Determine the (x, y) coordinate at the center of the cell enclosing the given text.  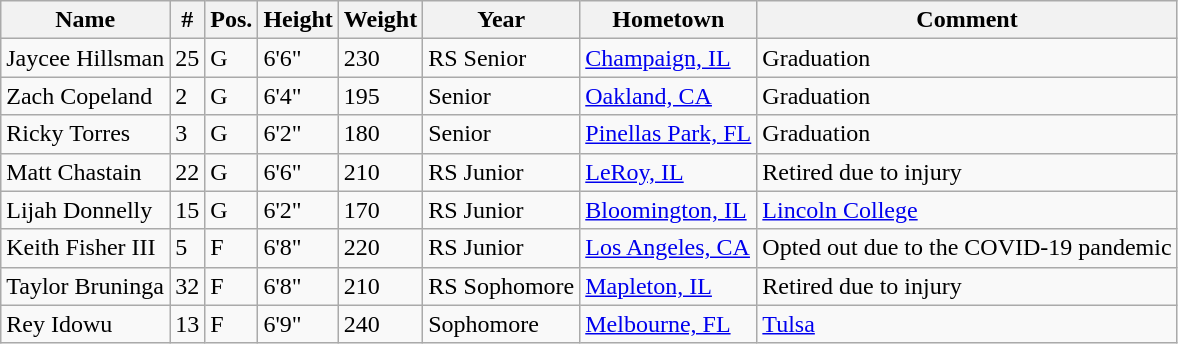
Comment (967, 20)
Ricky Torres (86, 134)
Champaign, IL (668, 58)
Zach Copeland (86, 96)
180 (380, 134)
240 (380, 324)
Hometown (668, 20)
Keith Fisher III (86, 248)
Pos. (232, 20)
Melbourne, FL (668, 324)
Tulsa (967, 324)
Rey Idowu (86, 324)
13 (188, 324)
15 (188, 210)
25 (188, 58)
32 (188, 286)
Oakland, CA (668, 96)
# (188, 20)
Lijah Donnelly (86, 210)
Jaycee Hillsman (86, 58)
Opted out due to the COVID-19 pandemic (967, 248)
22 (188, 172)
Mapleton, IL (668, 286)
195 (380, 96)
Taylor Bruninga (86, 286)
230 (380, 58)
Name (86, 20)
RS Sophomore (502, 286)
Los Angeles, CA (668, 248)
RS Senior (502, 58)
170 (380, 210)
Lincoln College (967, 210)
Year (502, 20)
Matt Chastain (86, 172)
Height (298, 20)
LeRoy, IL (668, 172)
220 (380, 248)
3 (188, 134)
Weight (380, 20)
Bloomington, IL (668, 210)
5 (188, 248)
6'4" (298, 96)
Pinellas Park, FL (668, 134)
6'9" (298, 324)
Sophomore (502, 324)
2 (188, 96)
